Search for the cell housing the specified text and yield its [X, Y] center coordinate. 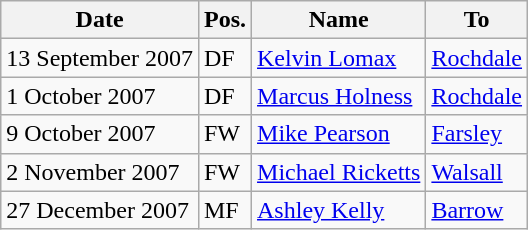
MF [224, 210]
Name [339, 20]
Date [100, 20]
Kelvin Lomax [339, 58]
27 December 2007 [100, 210]
9 October 2007 [100, 134]
Walsall [477, 172]
Pos. [224, 20]
Marcus Holness [339, 96]
2 November 2007 [100, 172]
13 September 2007 [100, 58]
Michael Ricketts [339, 172]
Mike Pearson [339, 134]
Ashley Kelly [339, 210]
Farsley [477, 134]
Barrow [477, 210]
To [477, 20]
1 October 2007 [100, 96]
